Pinpoint the cell where the given text exists, returning its (x, y) midpoint coordinate. 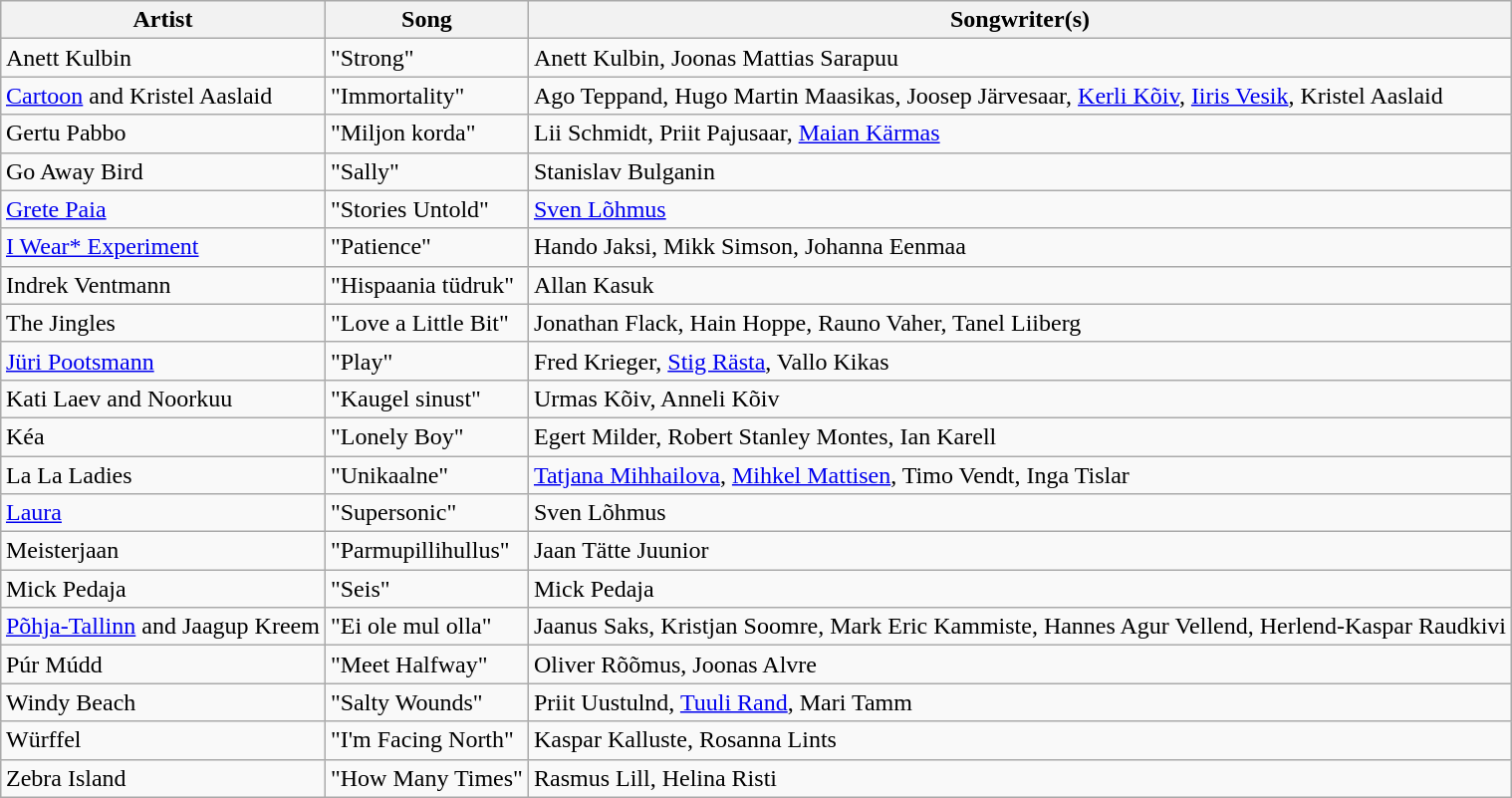
"Strong" (426, 58)
Fred Krieger, Stig Rästa, Vallo Kikas (1020, 361)
Põhja-Tallinn and Jaagup Kreem (162, 627)
"Lonely Boy" (426, 436)
Jaan Tätte Juunior (1020, 551)
Songwriter(s) (1020, 20)
Anett Kulbin (162, 58)
"Supersonic" (426, 513)
"Immortality" (426, 96)
La La Ladies (162, 475)
Oliver Rõõmus, Joonas Alvre (1020, 665)
"I'm Facing North" (426, 740)
Púr Múdd (162, 665)
Allan Kasuk (1020, 285)
"Parmupillihullus" (426, 551)
"Patience" (426, 247)
Cartoon and Kristel Aaslaid (162, 96)
Windy Beach (162, 702)
Hando Jaksi, Mikk Simson, Johanna Eenmaa (1020, 247)
"Play" (426, 361)
"Salty Wounds" (426, 702)
"How Many Times" (426, 778)
Lii Schmidt, Priit Pajusaar, Maian Kärmas (1020, 133)
"Meet Halfway" (426, 665)
Jaanus Saks, Kristjan Soomre, Mark Eric Kammiste, Hannes Agur Vellend, Herlend-Kaspar Raudkivi (1020, 627)
Würffel (162, 740)
I Wear* Experiment (162, 247)
Gertu Pabbo (162, 133)
"Stories Untold" (426, 209)
Jonathan Flack, Hain Hoppe, Rauno Vaher, Tanel Liiberg (1020, 323)
Indrek Ventmann (162, 285)
"Kaugel sinust" (426, 399)
Stanislav Bulganin (1020, 171)
The Jingles (162, 323)
"Seis" (426, 589)
Kati Laev and Noorkuu (162, 399)
"Love a Little Bit" (426, 323)
"Unikaalne" (426, 475)
Meisterjaan (162, 551)
Urmas Kõiv, Anneli Kõiv (1020, 399)
Jüri Pootsmann (162, 361)
Laura (162, 513)
Kaspar Kalluste, Rosanna Lints (1020, 740)
Kéa (162, 436)
Grete Paia (162, 209)
Artist (162, 20)
Priit Uustulnd, Tuuli Rand, Mari Tamm (1020, 702)
Ago Teppand, Hugo Martin Maasikas, Joosep Järvesaar, Kerli Kõiv, Iiris Vesik, Kristel Aaslaid (1020, 96)
Egert Milder, Robert Stanley Montes, Ian Karell (1020, 436)
Zebra Island (162, 778)
Rasmus Lill, Helina Risti (1020, 778)
"Sally" (426, 171)
Song (426, 20)
Tatjana Mihhailova, Mihkel Mattisen, Timo Vendt, Inga Tislar (1020, 475)
"Hispaania tüdruk" (426, 285)
"Miljon korda" (426, 133)
Go Away Bird (162, 171)
"Ei ole mul olla" (426, 627)
Anett Kulbin, Joonas Mattias Sarapuu (1020, 58)
